Return the [X, Y] coordinate for the center point of the cell that contains the specified text.  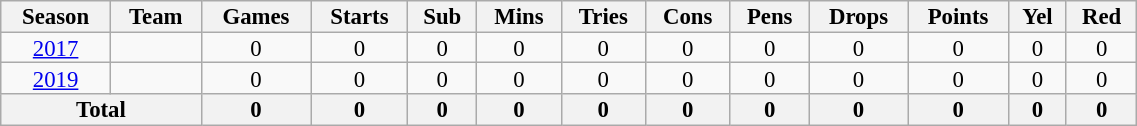
Tries [603, 16]
Sub [442, 16]
Team [156, 16]
Mins [520, 16]
Cons [688, 16]
Red [1101, 16]
Games [256, 16]
2017 [56, 48]
Season [56, 16]
Points [958, 16]
Total [101, 110]
2019 [56, 78]
Starts [360, 16]
Pens [770, 16]
Drops [858, 16]
Yel [1037, 16]
